Capture the cell that displays the provided text and extract its (X, Y) central coordinate. 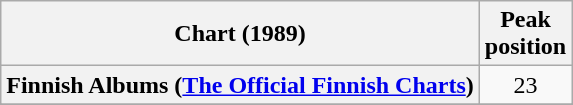
Peakposition (525, 34)
Finnish Albums (The Official Finnish Charts) (240, 85)
23 (525, 85)
Chart (1989) (240, 34)
